Detect which cell encompasses the target text, then output its [X, Y] center coordinate. 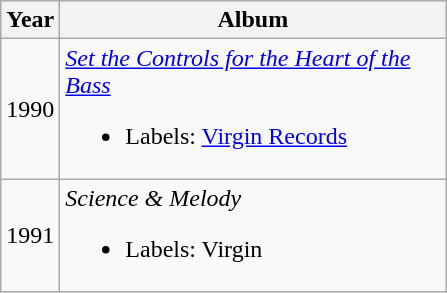
Album [253, 20]
Set the Controls for the Heart of the BassLabels: Virgin Records [253, 109]
1990 [30, 109]
Year [30, 20]
Science & MelodyLabels: Virgin [253, 236]
1991 [30, 236]
